Determine the [x, y] coordinate at the center of the cell enclosing the given text.  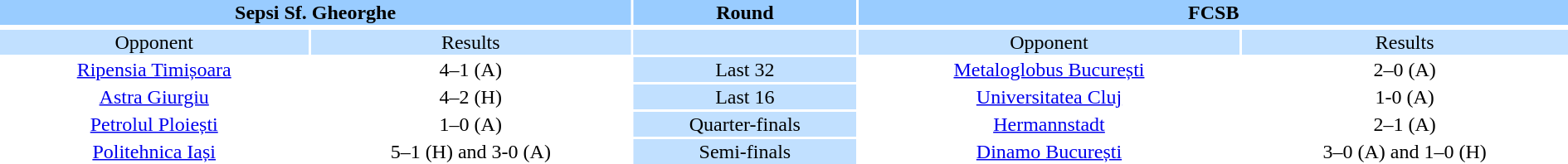
FCSB [1214, 12]
2–0 (A) [1405, 70]
Politehnica Iași [154, 152]
1–0 (A) [470, 124]
Ripensia Timișoara [154, 70]
Universitatea Cluj [1049, 97]
Quarter-finals [745, 124]
Hermannstadt [1049, 124]
2–1 (A) [1405, 124]
Last 16 [745, 97]
Last 32 [745, 70]
Semi-finals [745, 152]
5–1 (H) and 3-0 (A) [470, 152]
Metaloglobus București [1049, 70]
Sepsi Sf. Gheorghe [315, 12]
Round [745, 12]
3–0 (A) and 1–0 (H) [1405, 152]
4–1 (A) [470, 70]
1-0 (A) [1405, 97]
Astra Giurgiu [154, 97]
Petrolul Ploiești [154, 124]
Dinamo București [1049, 152]
4–2 (H) [470, 97]
